Return [X, Y] of the center of cell containing provided text 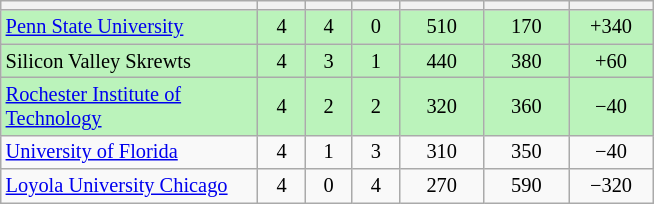
380 [526, 61]
310 [442, 152]
350 [526, 152]
Penn State University [130, 27]
Silicon Valley Skrewts [130, 61]
+60 [612, 61]
170 [526, 27]
University of Florida [130, 152]
Loyola University Chicago [130, 186]
440 [442, 61]
590 [526, 186]
Rochester Institute of Technology [130, 106]
−320 [612, 186]
270 [442, 186]
320 [442, 106]
360 [526, 106]
+340 [612, 27]
510 [442, 27]
